For the text-containing cell, return its midpoint in [X, Y] coordinate format. 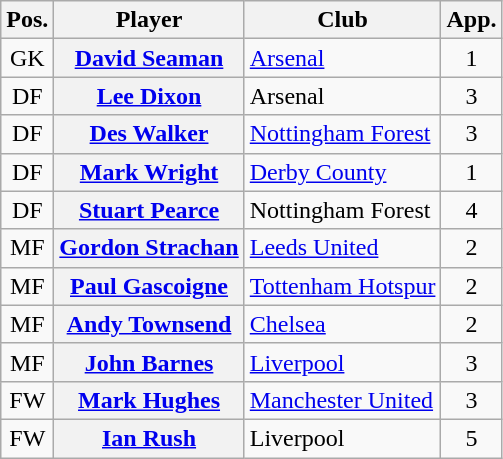
Lee Dixon [149, 96]
Gordon Strachan [149, 248]
Ian Rush [149, 438]
Chelsea [342, 324]
Club [342, 20]
David Seaman [149, 58]
Player [149, 20]
4 [472, 210]
John Barnes [149, 362]
Mark Hughes [149, 400]
Stuart Pearce [149, 210]
Tottenham Hotspur [342, 286]
5 [472, 438]
Paul Gascoigne [149, 286]
Manchester United [342, 400]
Leeds United [342, 248]
App. [472, 20]
Derby County [342, 172]
Des Walker [149, 134]
Mark Wright [149, 172]
GK [28, 58]
Pos. [28, 20]
Andy Townsend [149, 324]
